Extract the [x, y] coordinate from the center of the cell holding the provided text.  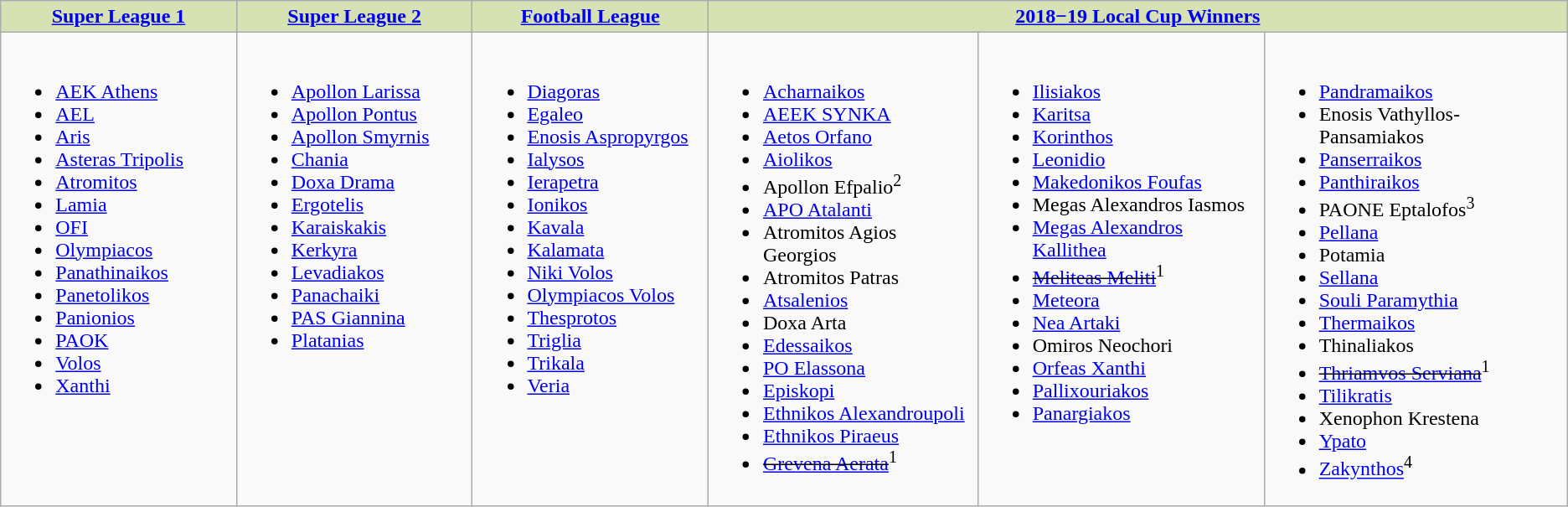
Super League 2 [354, 17]
Super League 1 [119, 17]
2018−19 Local Cup Winners [1137, 17]
DiagorasEgaleoEnosis AspropyrgosIalysosIerapetraIonikosKavalaKalamataNiki VolosOlympiacos VolosThesprotosTrigliaTrikalaVeria [591, 270]
Apollon LarissaApollon PontusApollon SmyrnisChaniaDoxa DramaErgotelisKaraiskakisKerkyraLevadiakosPanachaikiPAS GianninaPlatanias [354, 270]
Football League [591, 17]
AEK AthensAELArisAsteras TripolisAtromitosLamiaOFIOlympiacosPanathinaikosPanetolikosPanioniosPAOKVolosXanthi [119, 270]
